Scan for the cell matching the given text and deliver its (X, Y) coordinate at center. 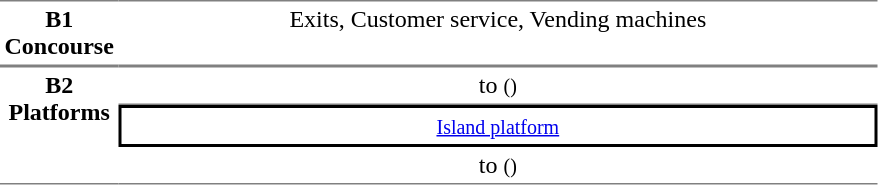
B2Platforms (59, 125)
Exits, Customer service, Vending machines (498, 33)
B1Concourse (59, 33)
Island platform (498, 126)
